Identify which cell holds the provided text, then report its [X, Y] central coordinate. 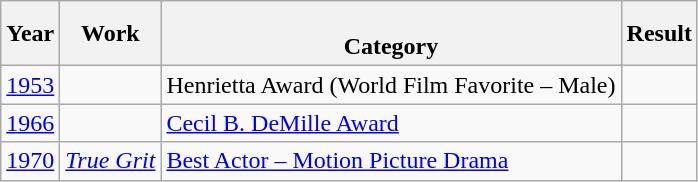
Year [30, 34]
Cecil B. DeMille Award [391, 123]
True Grit [110, 161]
1953 [30, 85]
Work [110, 34]
Result [659, 34]
Category [391, 34]
Best Actor – Motion Picture Drama [391, 161]
Henrietta Award (World Film Favorite – Male) [391, 85]
1966 [30, 123]
1970 [30, 161]
